Scan for the cell matching the given text and deliver its [x, y] coordinate at center. 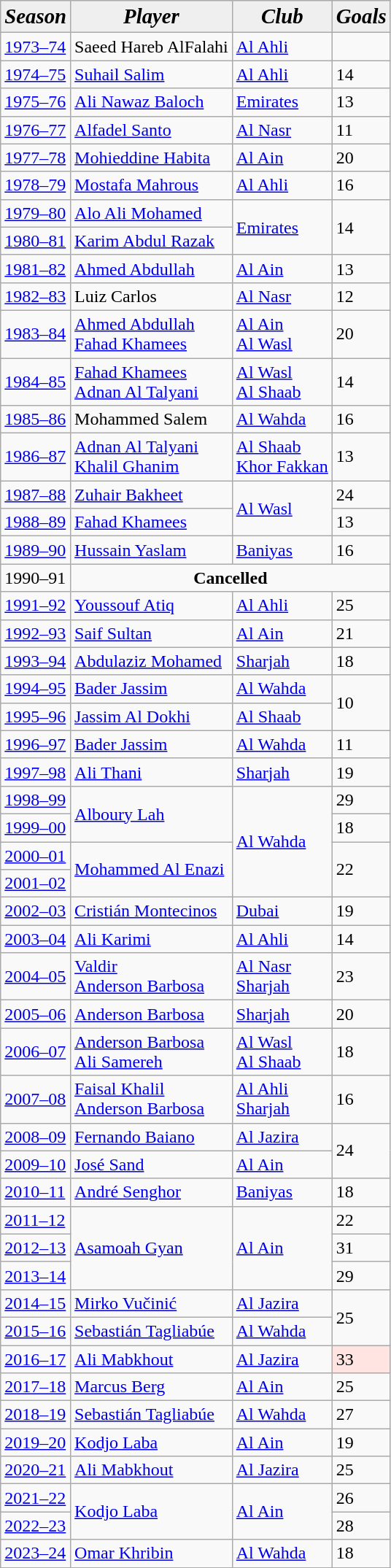
Alboury Lah [152, 814]
1978–79 [36, 185]
28 [361, 1526]
Mostafa Mahrous [152, 185]
Omar Khribin [152, 1553]
27 [361, 1415]
Ahmed Abdullah Fahad Khamees [152, 334]
1989–90 [36, 550]
2011–12 [36, 1220]
1975–76 [36, 102]
31 [361, 1248]
1997–98 [36, 772]
2014–15 [36, 1303]
33 [361, 1359]
André Senghor [152, 1192]
Saeed Hareb AlFalahi [152, 47]
1987–88 [36, 495]
Ali Thani [152, 772]
1990–91 [36, 578]
Anderson Barbosa Ali Samereh [152, 1052]
Al AinAl Wasl [282, 334]
Abdulaziz Mohamed [152, 661]
Al AhliSharjah [282, 1099]
1980–81 [36, 241]
1974–75 [36, 74]
Fahad Khamees [152, 522]
Saif Sultan [152, 633]
Faisal Khalil Anderson Barbosa [152, 1099]
2023–24 [36, 1553]
2019–20 [36, 1443]
1991–92 [36, 606]
Mohammed Al Enazi [152, 870]
Mirko Vučinić [152, 1303]
Youssouf Atiq [152, 606]
Cancelled [231, 578]
1979–80 [36, 213]
Valdir Anderson Barbosa [152, 976]
2009–10 [36, 1165]
Club [282, 17]
Fahad Khamees Adnan Al Talyani [152, 381]
Goals [361, 17]
José Sand [152, 1165]
2015–16 [36, 1331]
1984–85 [36, 381]
10 [361, 703]
Al ShaabKhor Fakkan [282, 457]
Asamoah Gyan [152, 1248]
1973–74 [36, 47]
1988–89 [36, 522]
Karim Abdul Razak [152, 241]
2006–07 [36, 1052]
2010–11 [36, 1192]
2004–05 [36, 976]
1976–77 [36, 130]
2018–19 [36, 1415]
Cristián Montecinos [152, 911]
2021–22 [36, 1498]
23 [361, 976]
2012–13 [36, 1248]
Alfadel Santo [152, 130]
Dubai [282, 911]
2003–04 [36, 939]
Fernando Baiano [152, 1137]
Jassim Al Dokhi [152, 717]
2017–18 [36, 1387]
Ali Nawaz Baloch [152, 102]
Al Shaab [282, 717]
Mohieddine Habita [152, 158]
Mohammed Salem [152, 420]
2000–01 [36, 856]
1977–78 [36, 158]
1995–96 [36, 717]
Player [152, 17]
2002–03 [36, 911]
2005–06 [36, 1014]
12 [361, 296]
2007–08 [36, 1099]
1998–99 [36, 800]
Anderson Barbosa [152, 1014]
Al NasrSharjah [282, 976]
Ali Karimi [152, 939]
Hussain Yaslam [152, 550]
Al Wasl [282, 509]
2022–23 [36, 1526]
1983–84 [36, 334]
1981–82 [36, 269]
2016–17 [36, 1359]
Zuhair Bakheet [152, 495]
1999–00 [36, 827]
26 [361, 1498]
2013–14 [36, 1275]
1986–87 [36, 457]
Alo Ali Mohamed [152, 213]
2008–09 [36, 1137]
Suhail Salim [152, 74]
2020–21 [36, 1470]
2001–02 [36, 884]
21 [361, 633]
1985–86 [36, 420]
Marcus Berg [152, 1387]
1996–97 [36, 744]
Season [36, 17]
1982–83 [36, 296]
Luiz Carlos [152, 296]
Ahmed Abdullah [152, 269]
1993–94 [36, 661]
1994–95 [36, 689]
1992–93 [36, 633]
Adnan Al Talyani Khalil Ghanim [152, 457]
